Output the (x, y) coordinate of the center of the cell containing the given text.  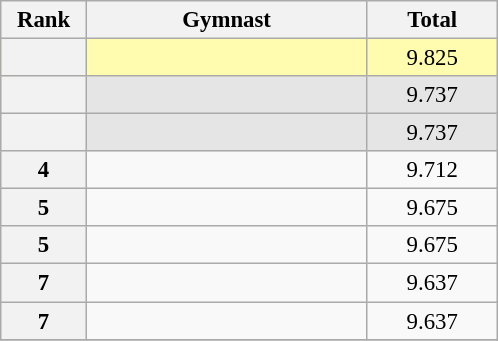
Gymnast (226, 20)
9.712 (432, 170)
9.825 (432, 58)
Rank (44, 20)
Total (432, 20)
4 (44, 170)
